Return [x, y] of the center of cell containing provided text 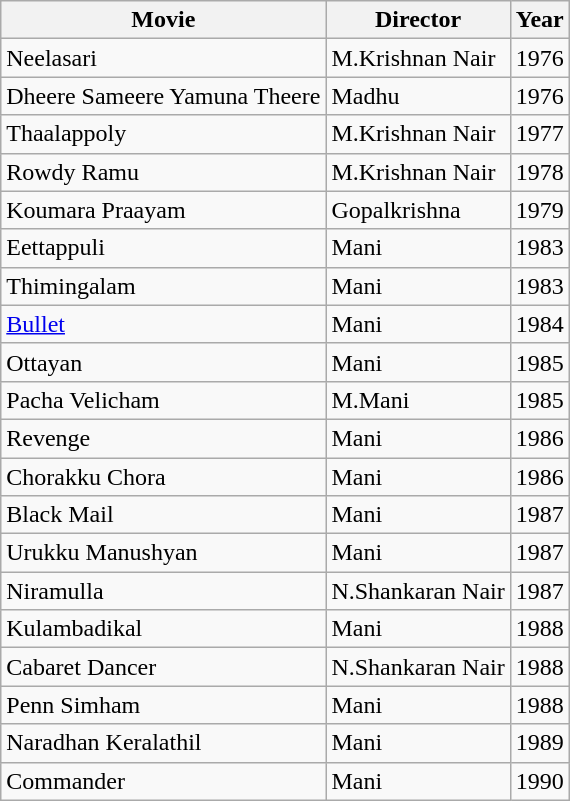
Chorakku Chora [164, 477]
1990 [540, 781]
Naradhan Keralathil [164, 743]
1978 [540, 172]
Pacha Velicham [164, 400]
Revenge [164, 438]
Dheere Sameere Yamuna Theere [164, 96]
Gopalkrishna [418, 210]
Thimingalam [164, 286]
1979 [540, 210]
Black Mail [164, 515]
1989 [540, 743]
M.Mani [418, 400]
Madhu [418, 96]
Eettappuli [164, 248]
Bullet [164, 324]
Kulambadikal [164, 629]
Commander [164, 781]
Urukku Manushyan [164, 553]
Movie [164, 20]
Cabaret Dancer [164, 667]
Rowdy Ramu [164, 172]
Penn Simham [164, 705]
Thaalappoly [164, 134]
1984 [540, 324]
Ottayan [164, 362]
1977 [540, 134]
Niramulla [164, 591]
Koumara Praayam [164, 210]
Neelasari [164, 58]
Director [418, 20]
Year [540, 20]
